Scan for the cell matching the given text and deliver its [X, Y] coordinate at center. 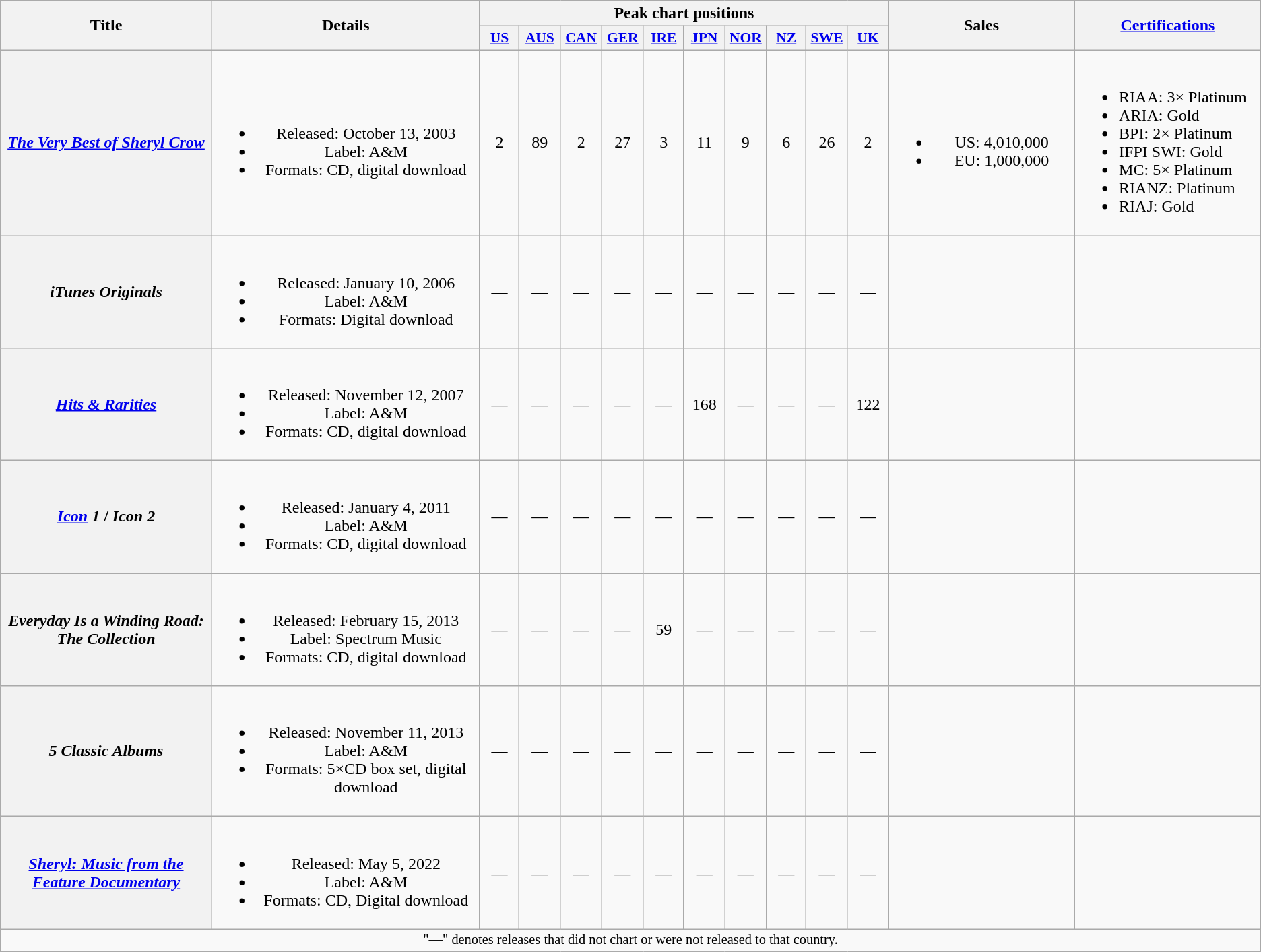
CAN [581, 38]
9 [746, 143]
3 [664, 143]
Sheryl: Music from the Feature Documentary [106, 873]
Everyday Is a Winding Road: The Collection [106, 629]
5 Classic Albums [106, 751]
The Very Best of Sheryl Crow [106, 143]
11 [704, 143]
6 [787, 143]
JPN [704, 38]
iTunes Originals [106, 292]
US: 4,010,000EU: 1,000,000 [981, 143]
Sales [981, 26]
NOR [746, 38]
NZ [787, 38]
Released: November 11, 2013Label: A&MFormats: 5×CD box set, digital download [346, 751]
SWE [827, 38]
Released: February 15, 2013Label: Spectrum MusicFormats: CD, digital download [346, 629]
IRE [664, 38]
122 [868, 404]
Released: January 4, 2011Label: A&MFormats: CD, digital download [346, 517]
Released: May 5, 2022Label: A&MFormats: CD, Digital download [346, 873]
Peak chart positions [684, 13]
Details [346, 26]
Certifications [1168, 26]
27 [622, 143]
Title [106, 26]
"—" denotes releases that did not chart or were not released to that country. [630, 941]
RIAA: 3× PlatinumARIA: GoldBPI: 2× PlatinumIFPI SWI: GoldMC: 5× PlatinumRIANZ: PlatinumRIAJ: Gold [1168, 143]
168 [704, 404]
89 [540, 143]
UK [868, 38]
AUS [540, 38]
Released: November 12, 2007Label: A&MFormats: CD, digital download [346, 404]
US [499, 38]
Released: October 13, 2003Label: A&MFormats: CD, digital download [346, 143]
Icon 1 / Icon 2 [106, 517]
Released: January 10, 2006Label: A&MFormats: Digital download [346, 292]
26 [827, 143]
Hits & Rarities [106, 404]
59 [664, 629]
GER [622, 38]
